Return the [X, Y] coordinate for the center point of the cell that contains the specified text.  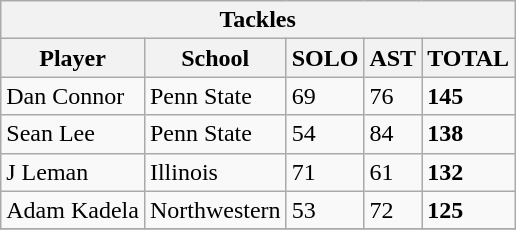
132 [468, 172]
Sean Lee [73, 134]
53 [325, 210]
Northwestern [215, 210]
71 [325, 172]
84 [393, 134]
61 [393, 172]
Player [73, 58]
Adam Kadela [73, 210]
72 [393, 210]
145 [468, 96]
54 [325, 134]
AST [393, 58]
Illinois [215, 172]
School [215, 58]
138 [468, 134]
69 [325, 96]
76 [393, 96]
125 [468, 210]
TOTAL [468, 58]
SOLO [325, 58]
Tackles [258, 20]
J Leman [73, 172]
Dan Connor [73, 96]
